Return the [x, y] coordinate for the center point of the cell that contains the specified text.  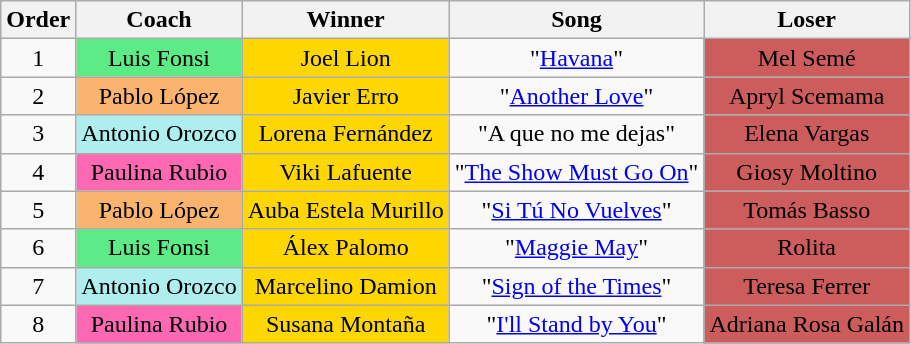
"The Show Must Go On" [576, 172]
"Si Tú No Vuelves" [576, 210]
Elena Vargas [807, 134]
Song [576, 20]
Apryl Scemama [807, 96]
Joel Lion [346, 58]
Rolita [807, 248]
Tomás Basso [807, 210]
7 [38, 286]
Auba Estela Murillo [346, 210]
Javier Erro [346, 96]
8 [38, 324]
2 [38, 96]
1 [38, 58]
"Havana" [576, 58]
Lorena Fernández [346, 134]
Order [38, 20]
Adriana Rosa Galán [807, 324]
Viki Lafuente [346, 172]
"A que no me dejas" [576, 134]
6 [38, 248]
Loser [807, 20]
"Another Love" [576, 96]
Coach [159, 20]
"Maggie May" [576, 248]
3 [38, 134]
Susana Montaña [346, 324]
"Sign of the Times" [576, 286]
Álex Palomo [346, 248]
"I'll Stand by You" [576, 324]
Giosy Moltino [807, 172]
Marcelino Damion [346, 286]
Mel Semé [807, 58]
Winner [346, 20]
Teresa Ferrer [807, 286]
4 [38, 172]
5 [38, 210]
